Detect which cell encompasses the target text, then output its [X, Y] center coordinate. 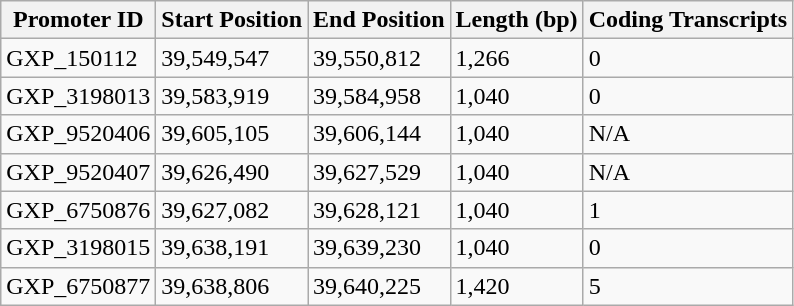
39,606,144 [379, 134]
5 [688, 286]
39,549,547 [232, 58]
GXP_9520406 [78, 134]
39,627,529 [379, 172]
39,583,919 [232, 96]
39,638,806 [232, 286]
39,627,082 [232, 210]
39,626,490 [232, 172]
GXP_150112 [78, 58]
Promoter ID [78, 20]
Length (bp) [516, 20]
39,640,225 [379, 286]
1 [688, 210]
End Position [379, 20]
GXP_6750877 [78, 286]
Coding Transcripts [688, 20]
39,550,812 [379, 58]
Start Position [232, 20]
1,266 [516, 58]
39,638,191 [232, 248]
GXP_3198015 [78, 248]
39,639,230 [379, 248]
GXP_6750876 [78, 210]
39,605,105 [232, 134]
GXP_9520407 [78, 172]
GXP_3198013 [78, 96]
1,420 [516, 286]
39,628,121 [379, 210]
39,584,958 [379, 96]
